Pinpoint the cell where the given text exists, returning its [X, Y] midpoint coordinate. 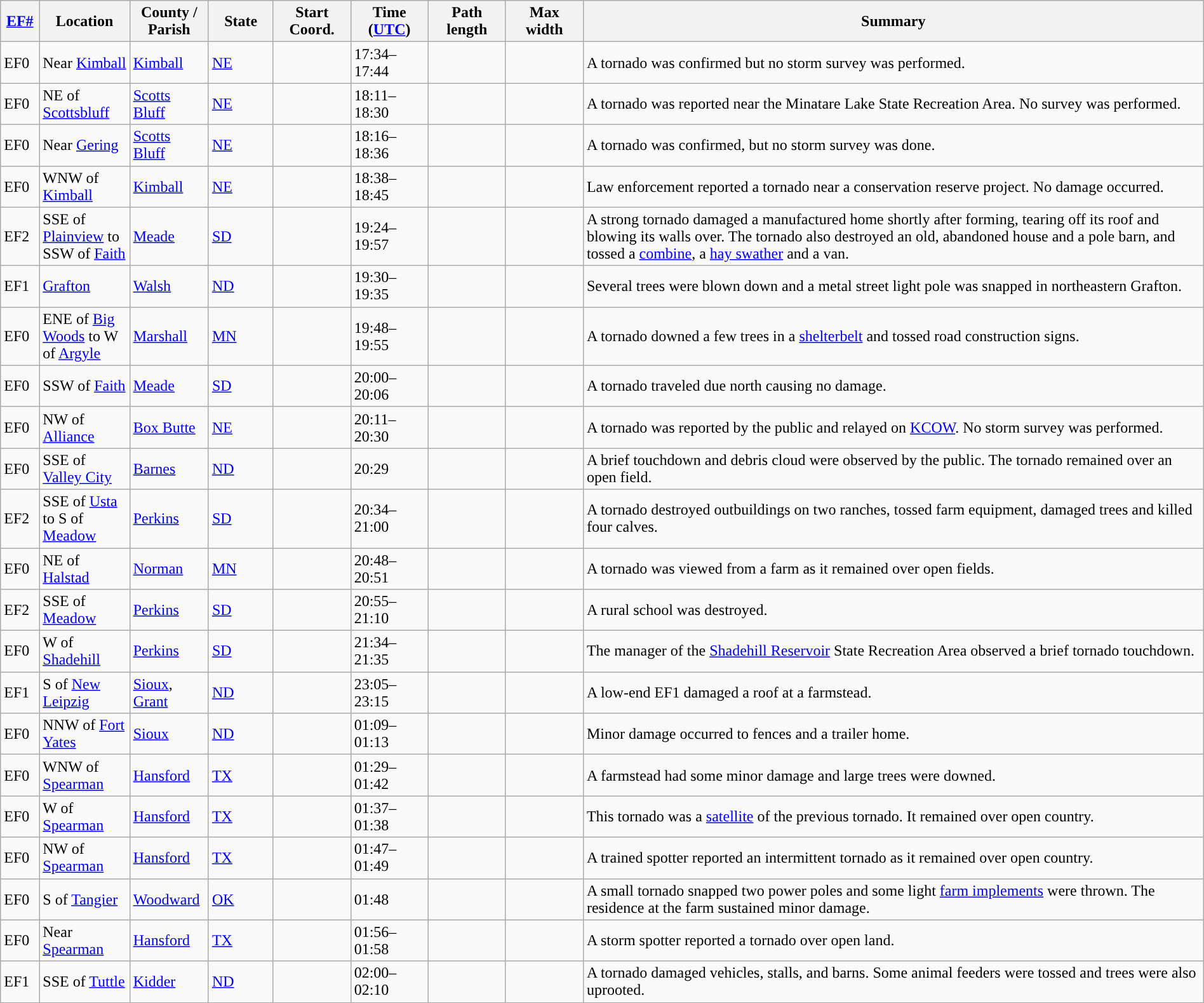
01:48 [389, 899]
Sioux, Grant [169, 692]
Marshall [169, 336]
20:34–21:00 [389, 518]
21:34–21:35 [389, 652]
Minor damage occurred to fences and a trailer home. [893, 734]
ENE of Big Woods to W of Argyle [84, 336]
Box Butte [169, 427]
Start Coord. [312, 22]
20:11–20:30 [389, 427]
A tornado downed a few trees in a shelterbelt and tossed road construction signs. [893, 336]
01:56–01:58 [389, 940]
19:30–19:35 [389, 286]
20:00–20:06 [389, 386]
WNW of Spearman [84, 775]
17:34–17:44 [389, 62]
A tornado destroyed outbuildings on two ranches, tossed farm equipment, damaged trees and killed four calves. [893, 518]
EF# [20, 22]
A farmstead had some minor damage and large trees were downed. [893, 775]
20:55–21:10 [389, 610]
A tornado traveled due north causing no damage. [893, 386]
SSE of Valley City [84, 469]
Norman [169, 568]
01:37–01:38 [389, 817]
W of Shadehill [84, 652]
A tornado was viewed from a farm as it remained over open fields. [893, 568]
Location [84, 22]
Near Kimball [84, 62]
Law enforcement reported a tornado near a conservation reserve project. No damage occurred. [893, 187]
A small tornado snapped two power poles and some light farm implements were thrown. The residence at the farm sustained minor damage. [893, 899]
Walsh [169, 286]
Woodward [169, 899]
SSW of Faith [84, 386]
01:47–01:49 [389, 858]
Grafton [84, 286]
W of Spearman [84, 817]
State [241, 22]
Several trees were blown down and a metal street light pole was snapped in northeastern Grafton. [893, 286]
SSE of Usta to S of Meadow [84, 518]
19:48–19:55 [389, 336]
18:11–18:30 [389, 104]
NW of Alliance [84, 427]
A tornado was confirmed but no storm survey was performed. [893, 62]
01:29–01:42 [389, 775]
A brief touchdown and debris cloud were observed by the public. The tornado remained over an open field. [893, 469]
WNW of Kimball [84, 187]
Max width [544, 22]
19:24–19:57 [389, 236]
Time (UTC) [389, 22]
NE of Scottsbluff [84, 104]
NE of Halstad [84, 568]
S of New Leipzig [84, 692]
Near Spearman [84, 940]
S of Tangier [84, 899]
The manager of the Shadehill Reservoir State Recreation Area observed a brief tornado touchdown. [893, 652]
02:00–02:10 [389, 982]
18:38–18:45 [389, 187]
Barnes [169, 469]
Sioux [169, 734]
20:29 [389, 469]
A tornado was confirmed, but no storm survey was done. [893, 145]
A rural school was destroyed. [893, 610]
SSE of Plainview to SSW of Faith [84, 236]
A storm spotter reported a tornado over open land. [893, 940]
Path length [467, 22]
This tornado was a satellite of the previous tornado. It remained over open country. [893, 817]
SSE of Tuttle [84, 982]
Kidder [169, 982]
Near Gering [84, 145]
A tornado was reported by the public and relayed on KCOW. No storm survey was performed. [893, 427]
OK [241, 899]
A low-end EF1 damaged a roof at a farmstead. [893, 692]
18:16–18:36 [389, 145]
SSE of Meadow [84, 610]
County / Parish [169, 22]
20:48–20:51 [389, 568]
A tornado damaged vehicles, stalls, and barns. Some animal feeders were tossed and trees were also uprooted. [893, 982]
NW of Spearman [84, 858]
23:05–23:15 [389, 692]
NNW of Fort Yates [84, 734]
01:09–01:13 [389, 734]
A trained spotter reported an intermittent tornado as it remained over open country. [893, 858]
Summary [893, 22]
A tornado was reported near the Minatare Lake State Recreation Area. No survey was performed. [893, 104]
